Capture the cell that displays the provided text and extract its [X, Y] central coordinate. 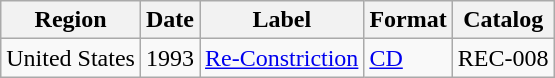
Date [170, 20]
Label [282, 20]
Catalog [503, 20]
REC-008 [503, 58]
Region [71, 20]
Re-Constriction [282, 58]
CD [408, 58]
Format [408, 20]
1993 [170, 58]
United States [71, 58]
